Return (X, Y) of the center of cell containing provided text 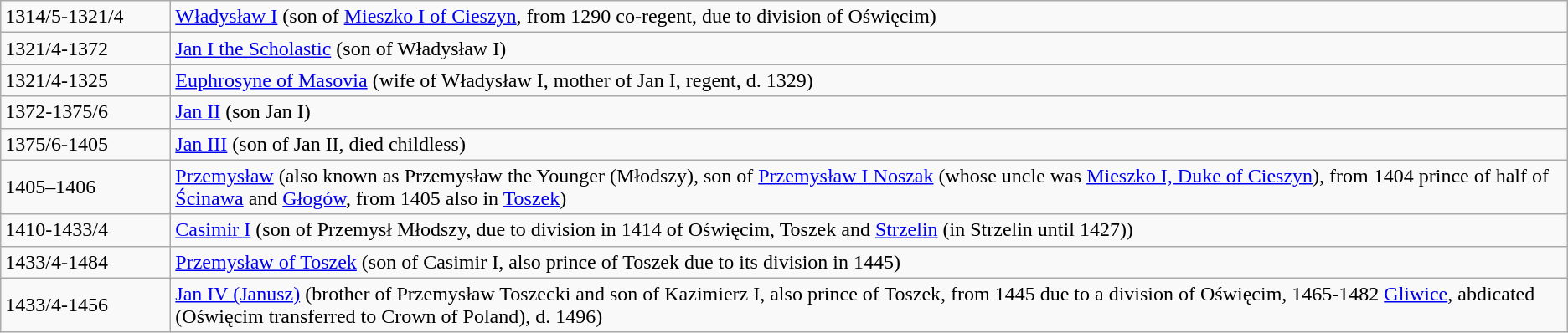
Jan II (son Jan I) (869, 112)
1314/5-1321/4 (85, 17)
1410-1433/4 (85, 230)
1321/4-1372 (85, 49)
1433/4-1456 (85, 305)
1433/4-1484 (85, 262)
Casimir I (son of Przemysł Młodszy, due to division in 1414 of Oświęcim, Toszek and Strzelin (in Strzelin until 1427)) (869, 230)
Władysław I (son of Mieszko I of Cieszyn, from 1290 co-regent, due to division of Oświęcim) (869, 17)
1405–1406 (85, 187)
Jan I the Scholastic (son of Władysław I) (869, 49)
1375/6-1405 (85, 144)
Przemysław of Toszek (son of Casimir I, also prince of Toszek due to its division in 1445) (869, 262)
Jan III (son of Jan II, died childless) (869, 144)
1321/4-1325 (85, 80)
Euphrosyne of Masovia (wife of Władysław I, mother of Jan I, regent, d. 1329) (869, 80)
1372-1375/6 (85, 112)
